Detect which cell encompasses the target text, then output its [X, Y] center coordinate. 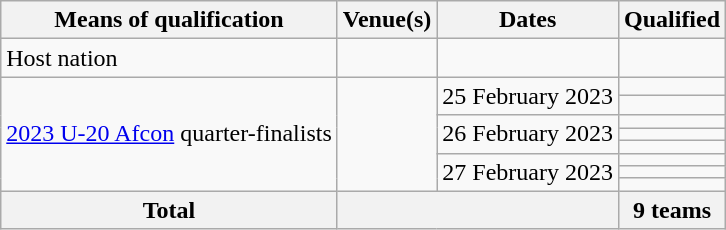
Host nation [170, 58]
27 February 2023 [528, 172]
26 February 2023 [528, 134]
Total [170, 210]
Qualified [672, 20]
9 teams [672, 210]
Dates [528, 20]
Means of qualification [170, 20]
Venue(s) [387, 20]
25 February 2023 [528, 96]
2023 U-20 Afcon quarter-finalists [170, 134]
